Capture the cell that displays the provided text and extract its [X, Y] central coordinate. 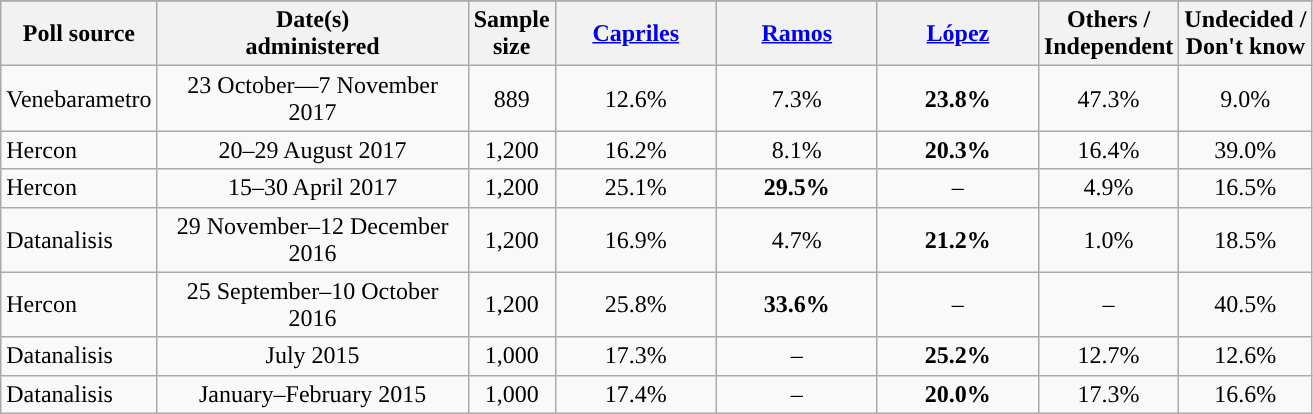
16.6% [1246, 394]
4.7% [796, 240]
Samplesize [512, 34]
Ramos [796, 34]
Poll source [79, 34]
15–30 April 2017 [312, 188]
47.3% [1108, 98]
25.2% [958, 356]
33.6% [796, 304]
40.5% [1246, 304]
16.2% [636, 150]
8.1% [796, 150]
20.3% [958, 150]
Date(s) administered [312, 34]
17.4% [636, 394]
16.9% [636, 240]
29.5% [796, 188]
Undecided /Don't know [1246, 34]
9.0% [1246, 98]
25.1% [636, 188]
1.0% [1108, 240]
20–29 August 2017 [312, 150]
16.4% [1108, 150]
18.5% [1246, 240]
4.9% [1108, 188]
12.7% [1108, 356]
21.2% [958, 240]
7.3% [796, 98]
Capriles [636, 34]
20.0% [958, 394]
25 September–10 October 2016 [312, 304]
29 November–12 December 2016 [312, 240]
16.5% [1246, 188]
January–February 2015 [312, 394]
23 October—7 November 2017 [312, 98]
Others /Independent [1108, 34]
Venebarametro [79, 98]
889 [512, 98]
25.8% [636, 304]
39.0% [1246, 150]
July 2015 [312, 356]
23.8% [958, 98]
López [958, 34]
